Find where the given text appears and provide that cell's center as (X, Y) coordinate. 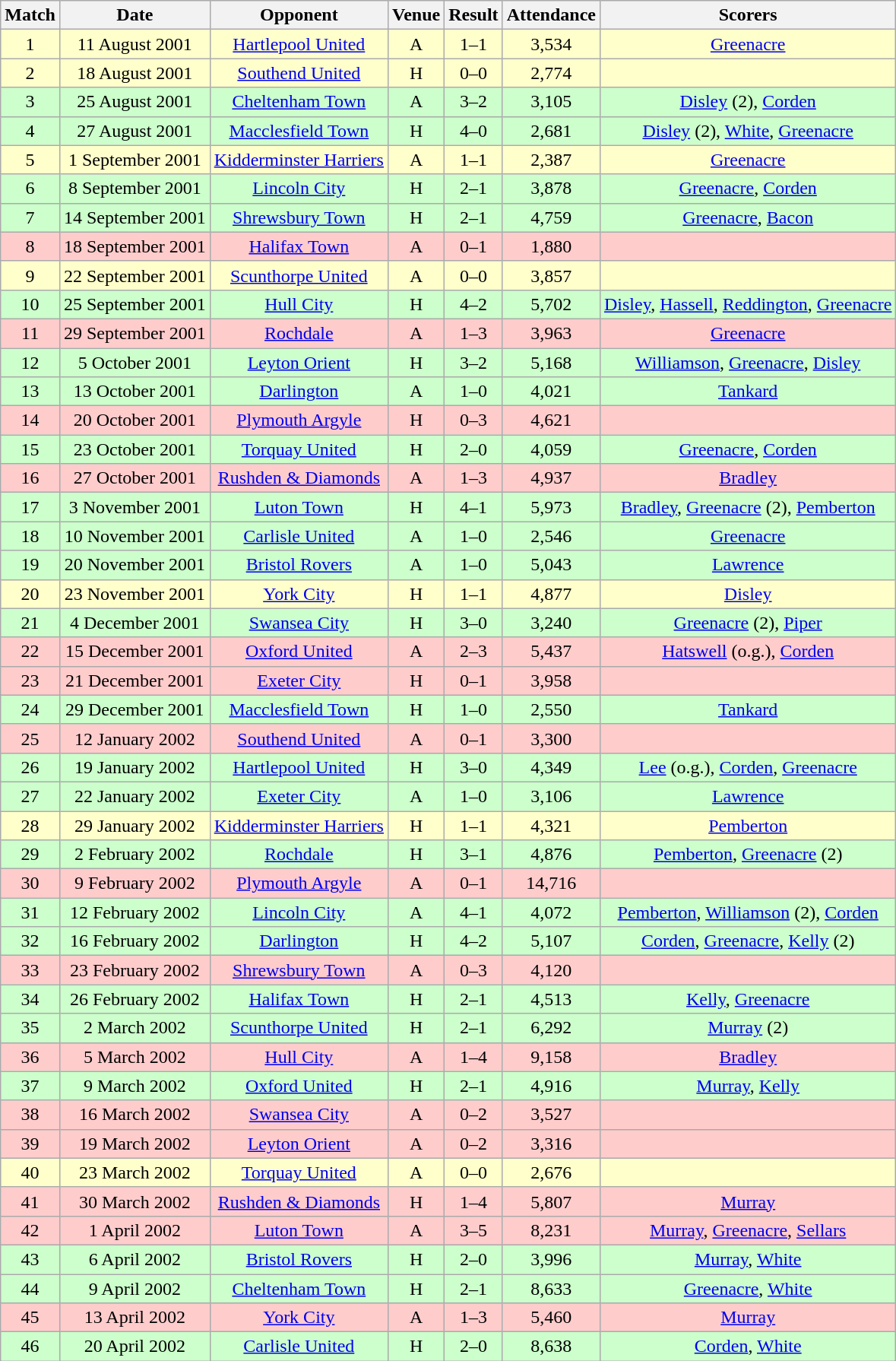
3,878 (551, 189)
4 (30, 131)
8 (30, 246)
18 September 2001 (135, 246)
20 April 2002 (135, 1347)
22 September 2001 (135, 275)
6 April 2002 (135, 1259)
2–3 (473, 652)
44 (30, 1289)
Pemberton (748, 825)
4,916 (551, 1086)
8,638 (551, 1347)
41 (30, 1201)
7 (30, 217)
2,387 (551, 160)
3,996 (551, 1259)
8,633 (551, 1289)
29 January 2002 (135, 825)
40 (30, 1172)
12 January 2002 (135, 738)
23 October 2001 (135, 449)
14,716 (551, 884)
24 (30, 709)
Greenacre, Bacon (748, 217)
Scorers (748, 15)
22 (30, 652)
1,880 (551, 246)
14 (30, 420)
Match (30, 15)
3,316 (551, 1144)
3 November 2001 (135, 507)
Attendance (551, 15)
11 (30, 333)
Kelly, Greenacre (748, 999)
13 (30, 392)
Disley (2), White, Greenacre (748, 131)
15 December 2001 (135, 652)
21 (30, 623)
3,527 (551, 1115)
27 (30, 796)
4,349 (551, 767)
3,534 (551, 44)
9 February 2002 (135, 884)
Bradley, Greenacre (2), Pemberton (748, 507)
3–1 (473, 855)
9 March 2002 (135, 1086)
18 (30, 536)
22 January 2002 (135, 796)
11 August 2001 (135, 44)
3,300 (551, 738)
2 March 2002 (135, 1028)
18 August 2001 (135, 73)
4 December 2001 (135, 623)
5,168 (551, 363)
4,621 (551, 420)
4,321 (551, 825)
38 (30, 1115)
43 (30, 1259)
Murray, White (748, 1259)
4,876 (551, 855)
5,043 (551, 565)
31 (30, 912)
9 (30, 275)
35 (30, 1028)
23 November 2001 (135, 594)
9,158 (551, 1057)
Disley (748, 594)
19 March 2002 (135, 1144)
27 August 2001 (135, 131)
4,877 (551, 594)
20 (30, 594)
Murray (2) (748, 1028)
2,546 (551, 536)
5 (30, 160)
12 February 2002 (135, 912)
3,106 (551, 796)
4–0 (473, 131)
Murray, Kelly (748, 1086)
16 (30, 478)
17 (30, 507)
20 November 2001 (135, 565)
36 (30, 1057)
3,857 (551, 275)
3,105 (551, 102)
Greenacre, White (748, 1289)
42 (30, 1230)
34 (30, 999)
3,958 (551, 680)
2,550 (551, 709)
19 January 2002 (135, 767)
Disley (2), Corden (748, 102)
30 (30, 884)
Murray, Greenacre, Sellars (748, 1230)
Opponent (299, 15)
16 March 2002 (135, 1115)
23 March 2002 (135, 1172)
12 (30, 363)
39 (30, 1144)
Williamson, Greenacre, Disley (748, 363)
4,759 (551, 217)
29 December 2001 (135, 709)
5,460 (551, 1318)
4,072 (551, 912)
6 (30, 189)
13 October 2001 (135, 392)
4,059 (551, 449)
30 March 2002 (135, 1201)
29 September 2001 (135, 333)
3,963 (551, 333)
15 (30, 449)
10 (30, 304)
27 October 2001 (135, 478)
32 (30, 941)
28 (30, 825)
16 February 2002 (135, 941)
2,774 (551, 73)
46 (30, 1347)
23 (30, 680)
26 February 2002 (135, 999)
25 August 2001 (135, 102)
Lee (o.g.), Corden, Greenacre (748, 767)
Pemberton, Williamson (2), Corden (748, 912)
1 September 2001 (135, 160)
2,681 (551, 131)
4,120 (551, 970)
5,702 (551, 304)
2,676 (551, 1172)
25 (30, 738)
4,021 (551, 392)
33 (30, 970)
Date (135, 15)
Corden, White (748, 1347)
Pemberton, Greenacre (2) (748, 855)
8,231 (551, 1230)
13 April 2002 (135, 1318)
5 October 2001 (135, 363)
Result (473, 15)
20 October 2001 (135, 420)
Corden, Greenacre, Kelly (2) (748, 941)
10 November 2001 (135, 536)
37 (30, 1086)
3 (30, 102)
14 September 2001 (135, 217)
Hatswell (o.g.), Corden (748, 652)
Venue (416, 15)
1 April 2002 (135, 1230)
5,807 (551, 1201)
9 April 2002 (135, 1289)
19 (30, 565)
5,973 (551, 507)
45 (30, 1318)
21 December 2001 (135, 680)
8 September 2001 (135, 189)
2 February 2002 (135, 855)
23 February 2002 (135, 970)
29 (30, 855)
5,107 (551, 941)
2 (30, 73)
Greenacre (2), Piper (748, 623)
3–5 (473, 1230)
5,437 (551, 652)
3,240 (551, 623)
26 (30, 767)
1 (30, 44)
4,937 (551, 478)
6,292 (551, 1028)
Disley, Hassell, Reddington, Greenacre (748, 304)
25 September 2001 (135, 304)
4,513 (551, 999)
5 March 2002 (135, 1057)
